Return the [X, Y] coordinate for the center point of the cell that contains the specified text.  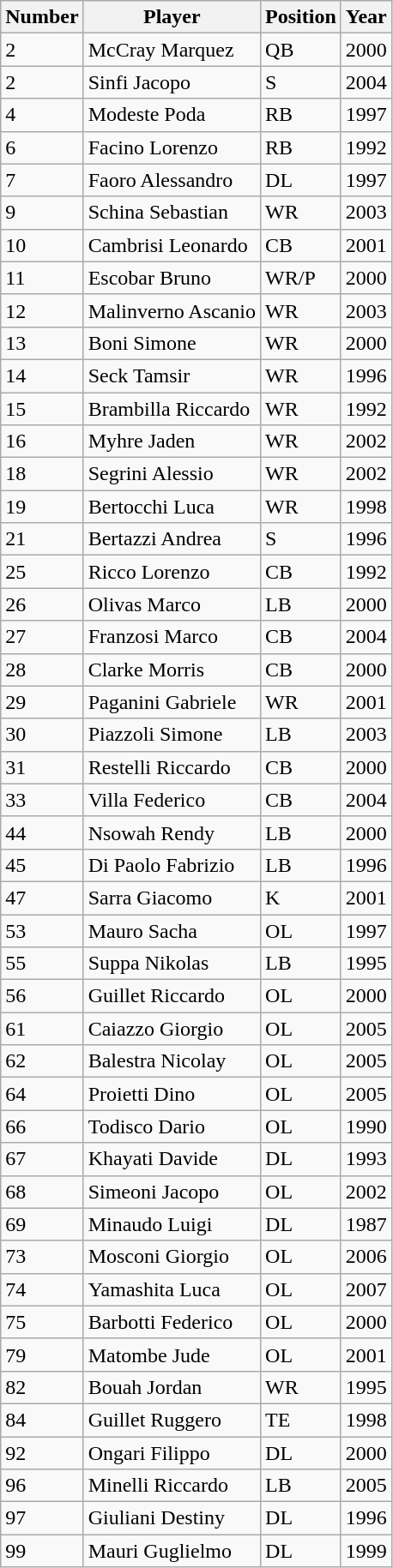
6 [42, 147]
Year [366, 17]
19 [42, 507]
9 [42, 213]
64 [42, 1094]
1993 [366, 1159]
Escobar Bruno [172, 278]
13 [42, 343]
33 [42, 800]
Matombe Jude [172, 1355]
79 [42, 1355]
Malinverno Ascanio [172, 310]
56 [42, 996]
Olivas Marco [172, 604]
96 [42, 1486]
47 [42, 898]
62 [42, 1061]
Suppa Nikolas [172, 964]
WR/P [301, 278]
44 [42, 832]
Di Paolo Fabrizio [172, 865]
73 [42, 1257]
1990 [366, 1126]
Paganini Gabriele [172, 702]
Myhre Jaden [172, 442]
Position [301, 17]
30 [42, 735]
McCray Marquez [172, 50]
66 [42, 1126]
TE [301, 1420]
28 [42, 670]
53 [42, 930]
Minaudo Luigi [172, 1224]
45 [42, 865]
Caiazzo Giorgio [172, 1029]
12 [42, 310]
Modeste Poda [172, 115]
Player [172, 17]
31 [42, 767]
QB [301, 50]
82 [42, 1387]
Bertocchi Luca [172, 507]
Sarra Giacomo [172, 898]
Nsowah Rendy [172, 832]
Balestra Nicolay [172, 1061]
68 [42, 1192]
21 [42, 539]
Bertazzi Andrea [172, 539]
69 [42, 1224]
1987 [366, 1224]
Clarke Morris [172, 670]
Seck Tamsir [172, 375]
55 [42, 964]
Brambilla Riccardo [172, 409]
1999 [366, 1551]
Mauri Guglielmo [172, 1551]
16 [42, 442]
15 [42, 409]
K [301, 898]
74 [42, 1289]
84 [42, 1420]
Faoro Alessandro [172, 180]
75 [42, 1322]
11 [42, 278]
27 [42, 637]
Mauro Sacha [172, 930]
Bouah Jordan [172, 1387]
Khayati Davide [172, 1159]
Guillet Riccardo [172, 996]
Guillet Ruggero [172, 1420]
Yamashita Luca [172, 1289]
92 [42, 1453]
Ongari Filippo [172, 1453]
Minelli Riccardo [172, 1486]
Villa Federico [172, 800]
14 [42, 375]
4 [42, 115]
2007 [366, 1289]
Schina Sebastian [172, 213]
18 [42, 474]
Boni Simone [172, 343]
Simeoni Jacopo [172, 1192]
Proietti Dino [172, 1094]
2006 [366, 1257]
Todisco Dario [172, 1126]
Mosconi Giorgio [172, 1257]
Sinfi Jacopo [172, 82]
Piazzoli Simone [172, 735]
25 [42, 572]
Restelli Riccardo [172, 767]
Giuliani Destiny [172, 1518]
67 [42, 1159]
29 [42, 702]
Cambrisi Leonardo [172, 245]
Ricco Lorenzo [172, 572]
Number [42, 17]
99 [42, 1551]
Facino Lorenzo [172, 147]
97 [42, 1518]
7 [42, 180]
26 [42, 604]
Barbotti Federico [172, 1322]
Segrini Alessio [172, 474]
Franzosi Marco [172, 637]
10 [42, 245]
61 [42, 1029]
